Output the [x, y] coordinate of the center of the cell containing the given text.  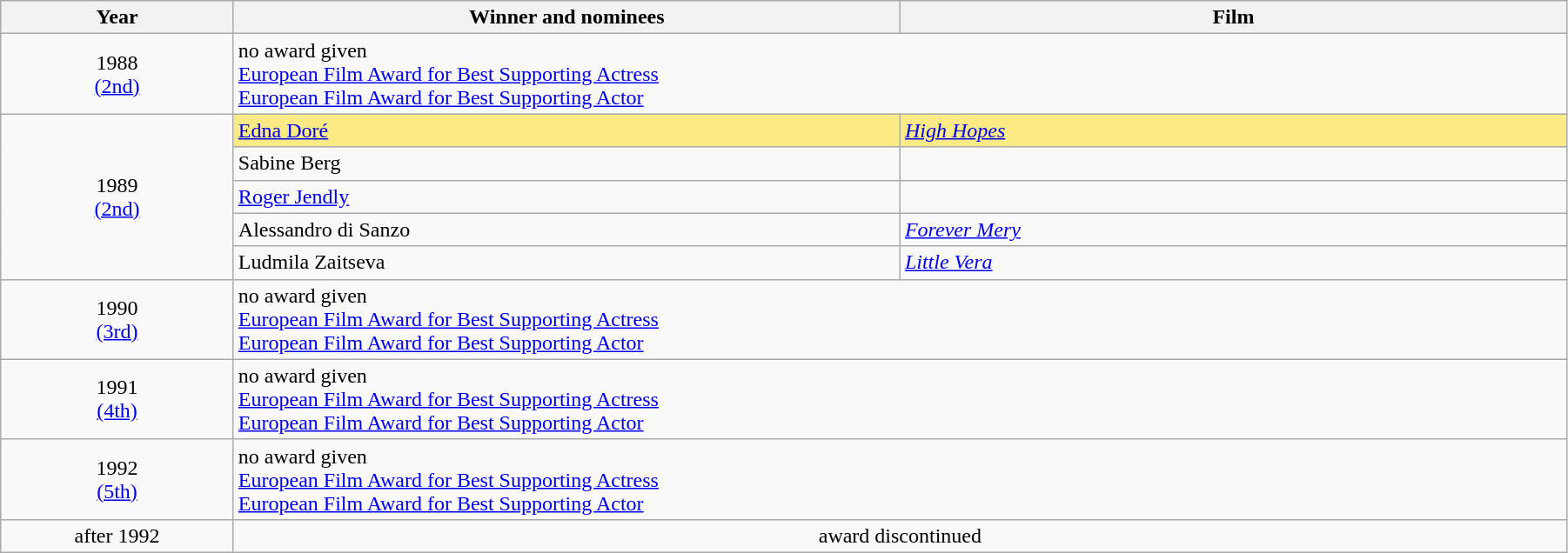
Winner and nominees [566, 17]
after 1992 [117, 536]
1988(2nd) [117, 74]
Roger Jendly [566, 197]
1989(2nd) [117, 197]
1992(5th) [117, 479]
award discontinued [900, 536]
Year [117, 17]
Little Vera [1233, 263]
High Hopes [1233, 130]
Film [1233, 17]
1991(4th) [117, 399]
Alessandro di Sanzo [566, 230]
Edna Doré [566, 130]
1990(3rd) [117, 319]
Forever Mery [1233, 230]
Sabine Berg [566, 163]
Ludmila Zaitseva [566, 263]
